From the cell containing the given text, extract its center point as [X, Y] coordinate. 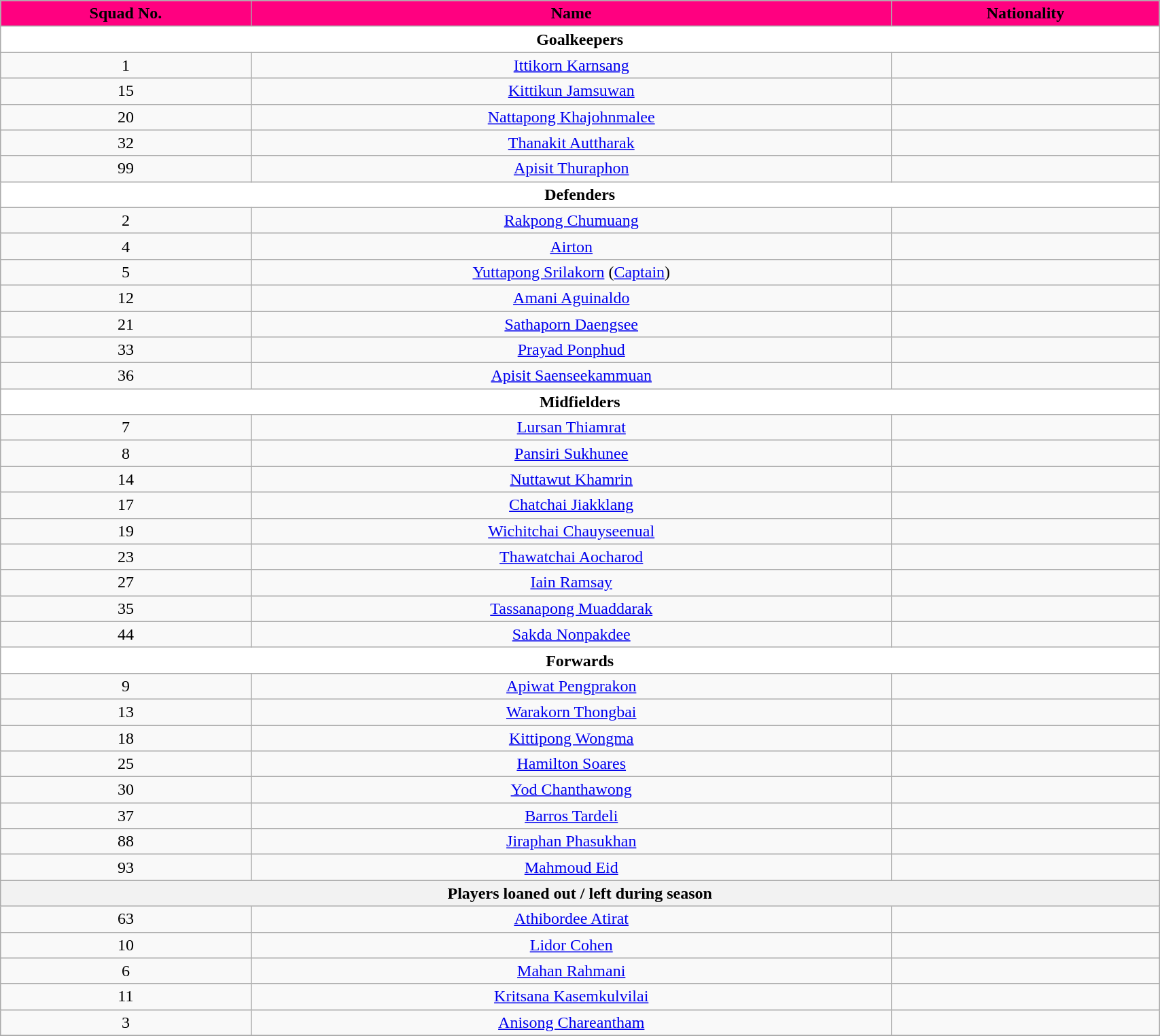
Tassanapong Muaddarak [571, 608]
Kittikun Jamsuwan [571, 91]
6 [126, 971]
Barros Tardeli [571, 816]
Nuttawut Khamrin [571, 479]
Ittikorn Karnsang [571, 65]
8 [126, 453]
Nationality [1025, 14]
44 [126, 634]
Nattapong Khajohnmalee [571, 117]
21 [126, 324]
35 [126, 608]
Squad No. [126, 14]
13 [126, 712]
Apiwat Pengprakon [571, 686]
Sakda Nonpakdee [571, 634]
99 [126, 169]
Wichitchai Chauyseenual [571, 531]
Yod Chanthawong [571, 790]
20 [126, 117]
27 [126, 583]
Iain Ramsay [571, 583]
5 [126, 272]
88 [126, 842]
Chatchai Jiakklang [571, 505]
18 [126, 738]
Midfielders [580, 402]
Apisit Thuraphon [571, 169]
36 [126, 376]
Jiraphan Phasukhan [571, 842]
15 [126, 91]
17 [126, 505]
3 [126, 1022]
Mahan Rahmani [571, 971]
Prayad Ponphud [571, 350]
Defenders [580, 194]
30 [126, 790]
11 [126, 997]
Yuttapong Srilakorn (Captain) [571, 272]
37 [126, 816]
14 [126, 479]
Forwards [580, 660]
Lidor Cohen [571, 945]
4 [126, 246]
Sathaporn Daengsee [571, 324]
Warakorn Thongbai [571, 712]
33 [126, 350]
Mahmoud Eid [571, 867]
Kittipong Wongma [571, 738]
63 [126, 919]
Thanakit Auttharak [571, 143]
Kritsana Kasemkulvilai [571, 997]
1 [126, 65]
Hamilton Soares [571, 764]
Amani Aguinaldo [571, 298]
Apisit Saenseekammuan [571, 376]
32 [126, 143]
93 [126, 867]
Goalkeepers [580, 39]
9 [126, 686]
Anisong Chareantham [571, 1022]
Rakpong Chumuang [571, 220]
12 [126, 298]
7 [126, 428]
25 [126, 764]
Pansiri Sukhunee [571, 453]
Players loaned out / left during season [580, 893]
19 [126, 531]
Athibordee Atirat [571, 919]
2 [126, 220]
10 [126, 945]
23 [126, 557]
Thawatchai Aocharod [571, 557]
Lursan Thiamrat [571, 428]
Airton [571, 246]
Name [571, 14]
